Return the [X, Y] coordinate for the center point of the cell that contains the specified text.  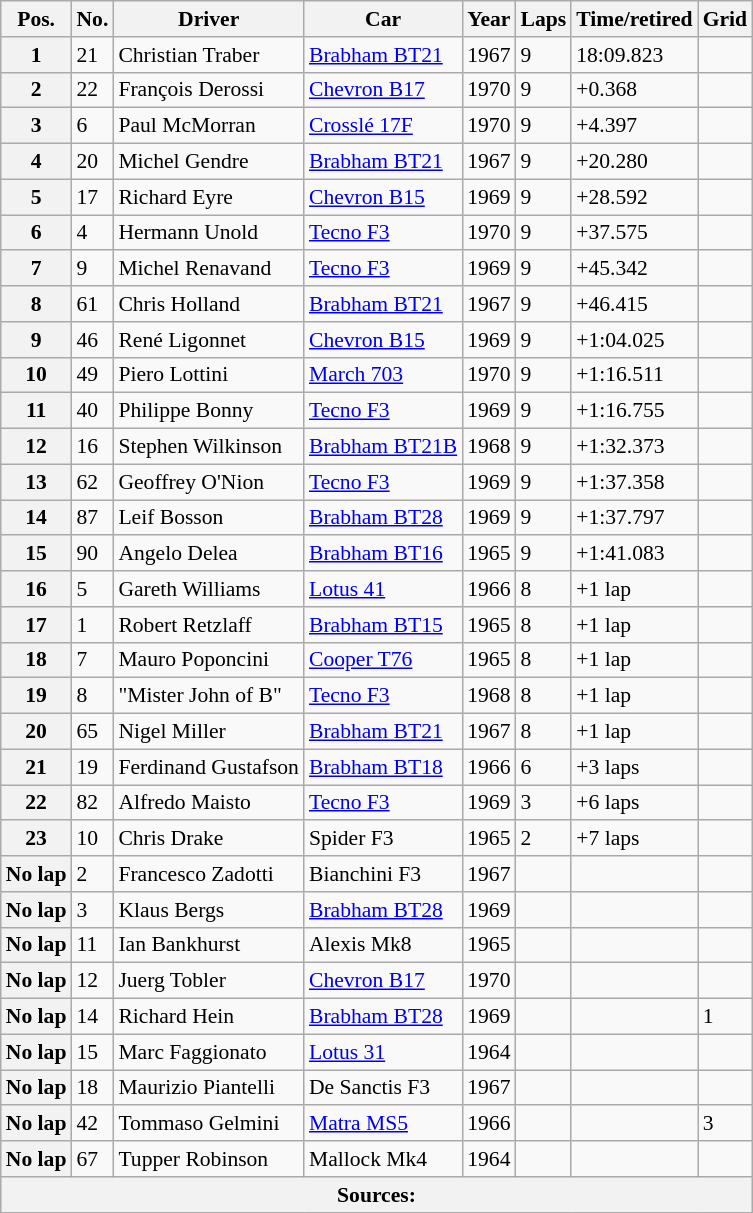
Michel Renavand [208, 269]
+7 laps [634, 839]
Brabham BT18 [383, 767]
Crosslé 17F [383, 126]
+1:37.358 [634, 482]
René Ligonnet [208, 340]
42 [92, 1124]
Leif Bosson [208, 518]
Marc Faggionato [208, 1052]
Chris Holland [208, 304]
Spider F3 [383, 839]
Richard Hein [208, 1017]
Klaus Bergs [208, 910]
Christian Traber [208, 55]
+20.280 [634, 162]
Alfredo Maisto [208, 803]
Lotus 31 [383, 1052]
46 [92, 340]
Ferdinand Gustafson [208, 767]
+1:37.797 [634, 518]
+1:16.755 [634, 411]
Brabham BT16 [383, 554]
Richard Eyre [208, 197]
Ian Bankhurst [208, 945]
Brabham BT21B [383, 447]
Francesco Zadotti [208, 874]
+3 laps [634, 767]
No. [92, 19]
67 [92, 1159]
+6 laps [634, 803]
Alexis Mk8 [383, 945]
82 [92, 803]
Car [383, 19]
+1:41.083 [634, 554]
Time/retired [634, 19]
Mauro Poponcini [208, 660]
13 [36, 482]
+28.592 [634, 197]
Gareth Williams [208, 589]
61 [92, 304]
Angelo Delea [208, 554]
Year [488, 19]
Nigel Miller [208, 732]
+1:32.373 [634, 447]
Maurizio Piantelli [208, 1088]
Philippe Bonny [208, 411]
+46.415 [634, 304]
+37.575 [634, 233]
87 [92, 518]
Grid [726, 19]
Geoffrey O'Nion [208, 482]
Chris Drake [208, 839]
Sources: [376, 1195]
62 [92, 482]
+0.368 [634, 90]
Bianchini F3 [383, 874]
François Derossi [208, 90]
Michel Gendre [208, 162]
Laps [543, 19]
Hermann Unold [208, 233]
Tupper Robinson [208, 1159]
Driver [208, 19]
Paul McMorran [208, 126]
+4.397 [634, 126]
Cooper T76 [383, 660]
De Sanctis F3 [383, 1088]
49 [92, 375]
+45.342 [634, 269]
Mallock Mk4 [383, 1159]
Matra MS5 [383, 1124]
65 [92, 732]
90 [92, 554]
+1:04.025 [634, 340]
40 [92, 411]
Pos. [36, 19]
23 [36, 839]
Lotus 41 [383, 589]
"Mister John of B" [208, 696]
18:09.823 [634, 55]
+1:16.511 [634, 375]
Juerg Tobler [208, 981]
Piero Lottini [208, 375]
Robert Retzlaff [208, 625]
Stephen Wilkinson [208, 447]
Brabham BT15 [383, 625]
Tommaso Gelmini [208, 1124]
March 703 [383, 375]
